Find where the given text appears and provide that cell's center as (x, y) coordinate. 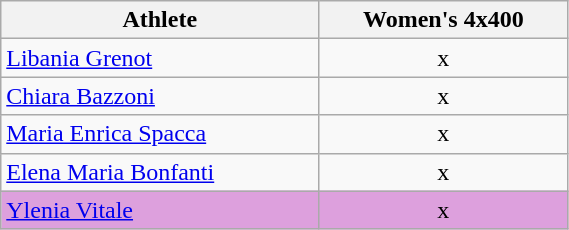
Elena Maria Bonfanti (160, 172)
Maria Enrica Spacca (160, 134)
Ylenia Vitale (160, 210)
Women's 4x400 (444, 20)
Athlete (160, 20)
Libania Grenot (160, 58)
Chiara Bazzoni (160, 96)
